Pinpoint the cell where the given text exists, returning its [x, y] midpoint coordinate. 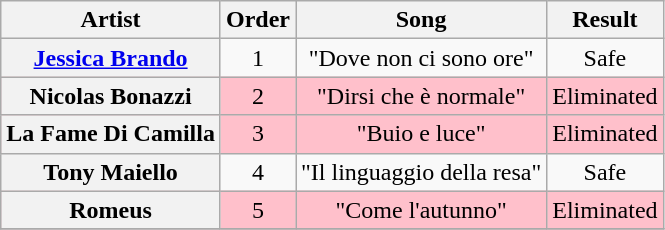
Artist [111, 20]
Romeus [111, 210]
"Dirsi che è normale" [422, 96]
"Come l'autunno" [422, 210]
Order [258, 20]
Jessica Brando [111, 58]
1 [258, 58]
3 [258, 134]
"Buio e luce" [422, 134]
"Il linguaggio della resa" [422, 172]
"Dove non ci sono ore" [422, 58]
2 [258, 96]
Result [605, 20]
Tony Maiello [111, 172]
4 [258, 172]
Nicolas Bonazzi [111, 96]
Song [422, 20]
La Fame Di Camilla [111, 134]
5 [258, 210]
